For the text-containing cell, return its midpoint in [X, Y] coordinate format. 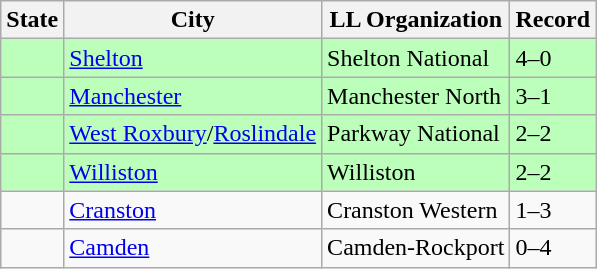
Camden [193, 248]
LL Organization [416, 20]
4–0 [553, 58]
Manchester [193, 96]
Parkway National [416, 134]
Shelton [193, 58]
Manchester North [416, 96]
3–1 [553, 96]
0–4 [553, 248]
Record [553, 20]
City [193, 20]
Cranston Western [416, 210]
Cranston [193, 210]
West Roxbury/Roslindale [193, 134]
Shelton National [416, 58]
State [32, 20]
Camden-Rockport [416, 248]
1–3 [553, 210]
